Scan for the cell matching the given text and deliver its [x, y] coordinate at center. 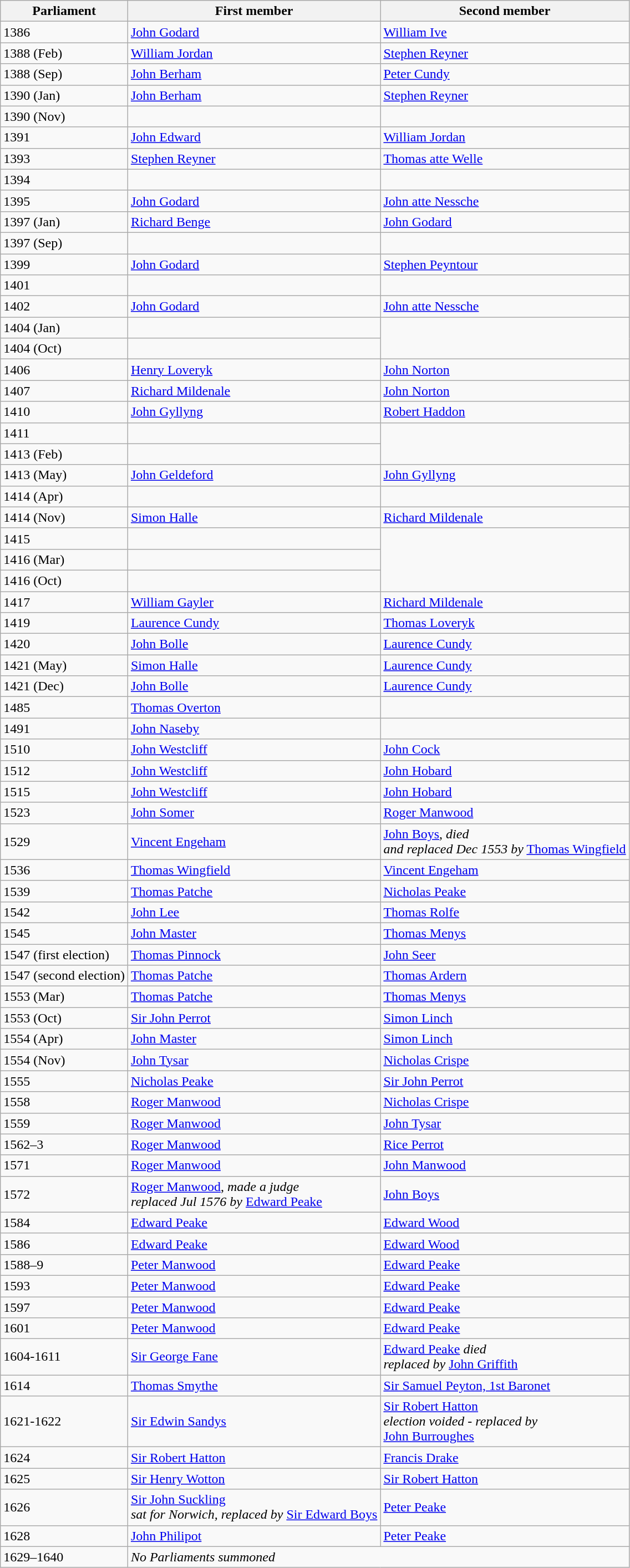
Sir Henry Wotton [254, 1479]
1404 (Jan) [64, 328]
Roger Manwood, made a judge replaced Jul 1576 by Edward Peake [254, 1194]
1553 (Oct) [64, 1018]
Sir Samuel Peyton, 1st Baronet [505, 1386]
1393 [64, 159]
1572 [64, 1194]
1415 [64, 538]
1597 [64, 1307]
1558 [64, 1102]
John Somer [254, 813]
1399 [64, 264]
1395 [64, 201]
Thomas Wingfield [254, 870]
1397 (Jan) [64, 222]
1628 [64, 1536]
Stephen Peyntour [505, 264]
1386 [64, 32]
1413 (Feb) [64, 454]
1593 [64, 1286]
1406 [64, 370]
John Boys, died and replaced Dec 1553 by Thomas Wingfield [505, 842]
Thomas Loveryk [505, 623]
Edward Peake died replaced by John Griffith [505, 1357]
1397 (Sep) [64, 243]
1407 [64, 391]
1388 (Sep) [64, 74]
1554 (Nov) [64, 1060]
1529 [64, 842]
1536 [64, 870]
1571 [64, 1165]
1491 [64, 729]
1416 (Oct) [64, 581]
1404 (Oct) [64, 349]
1562–3 [64, 1144]
Richard Benge [254, 222]
Thomas Ardern [505, 976]
1419 [64, 623]
1416 (Mar) [64, 559]
1542 [64, 912]
1614 [64, 1386]
Rice Perrot [505, 1144]
1559 [64, 1123]
Thomas Overton [254, 707]
Robert Haddon [505, 412]
1394 [64, 180]
1421 (May) [64, 665]
1388 (Feb) [64, 53]
John Edward [254, 138]
1411 [64, 433]
1417 [64, 602]
1523 [64, 813]
1485 [64, 707]
1554 (Apr) [64, 1039]
Henry Loveryk [254, 370]
William Ive [505, 32]
John Seer [505, 954]
1413 (May) [64, 475]
John Naseby [254, 729]
1629–1640 [64, 1557]
1588–9 [64, 1265]
Sir John Suckling sat for Norwich, replaced by Sir Edward Boys [254, 1507]
1621-1622 [64, 1422]
1625 [64, 1479]
Sir Edwin Sandys [254, 1422]
1512 [64, 771]
Sir Robert Hatton election voided - replaced by John Burroughes [505, 1422]
Peter Cundy [505, 74]
1601 [64, 1328]
1401 [64, 286]
1547 (first election) [64, 954]
Thomas atte Welle [505, 159]
Second member [505, 11]
1414 (Apr) [64, 496]
1555 [64, 1081]
1390 (Jan) [64, 95]
1545 [64, 933]
William Gayler [254, 602]
1391 [64, 138]
John Geldeford [254, 475]
1390 (Nov) [64, 116]
John Cock [505, 750]
John Philipot [254, 1536]
1510 [64, 750]
Sir George Fane [254, 1357]
1515 [64, 792]
Thomas Rolfe [505, 912]
1604-1611 [64, 1357]
First member [254, 11]
1410 [64, 412]
No Parliaments summoned [378, 1557]
John Lee [254, 912]
John Boys [505, 1194]
1539 [64, 891]
1547 (second election) [64, 976]
1402 [64, 307]
1586 [64, 1244]
1553 (Mar) [64, 997]
John Manwood [505, 1165]
Thomas Pinnock [254, 954]
1420 [64, 644]
Francis Drake [505, 1458]
1626 [64, 1507]
1414 (Nov) [64, 517]
1421 (Dec) [64, 686]
Thomas Smythe [254, 1386]
1584 [64, 1223]
Parliament [64, 11]
1624 [64, 1458]
